Output the (x, y) coordinate of the center of the cell containing the given text.  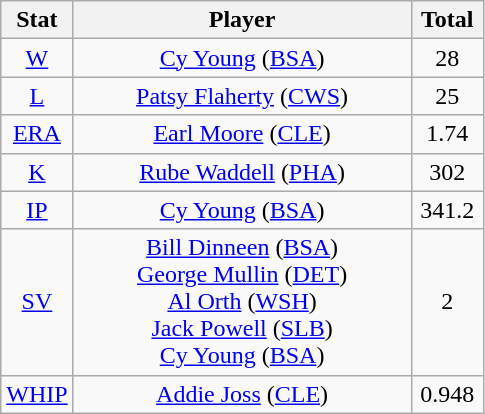
Earl Moore (CLE) (242, 134)
1.74 (447, 134)
341.2 (447, 210)
Rube Waddell (PHA) (242, 172)
IP (37, 210)
W (37, 58)
Player (242, 20)
Total (447, 20)
Patsy Flaherty (CWS) (242, 96)
302 (447, 172)
WHIP (37, 394)
Addie Joss (CLE) (242, 394)
ERA (37, 134)
Bill Dinneen (BSA)George Mullin (DET)Al Orth (WSH)Jack Powell (SLB)Cy Young (BSA) (242, 302)
Stat (37, 20)
K (37, 172)
28 (447, 58)
25 (447, 96)
L (37, 96)
0.948 (447, 394)
2 (447, 302)
SV (37, 302)
